From the cell containing the given text, extract its center point as (x, y) coordinate. 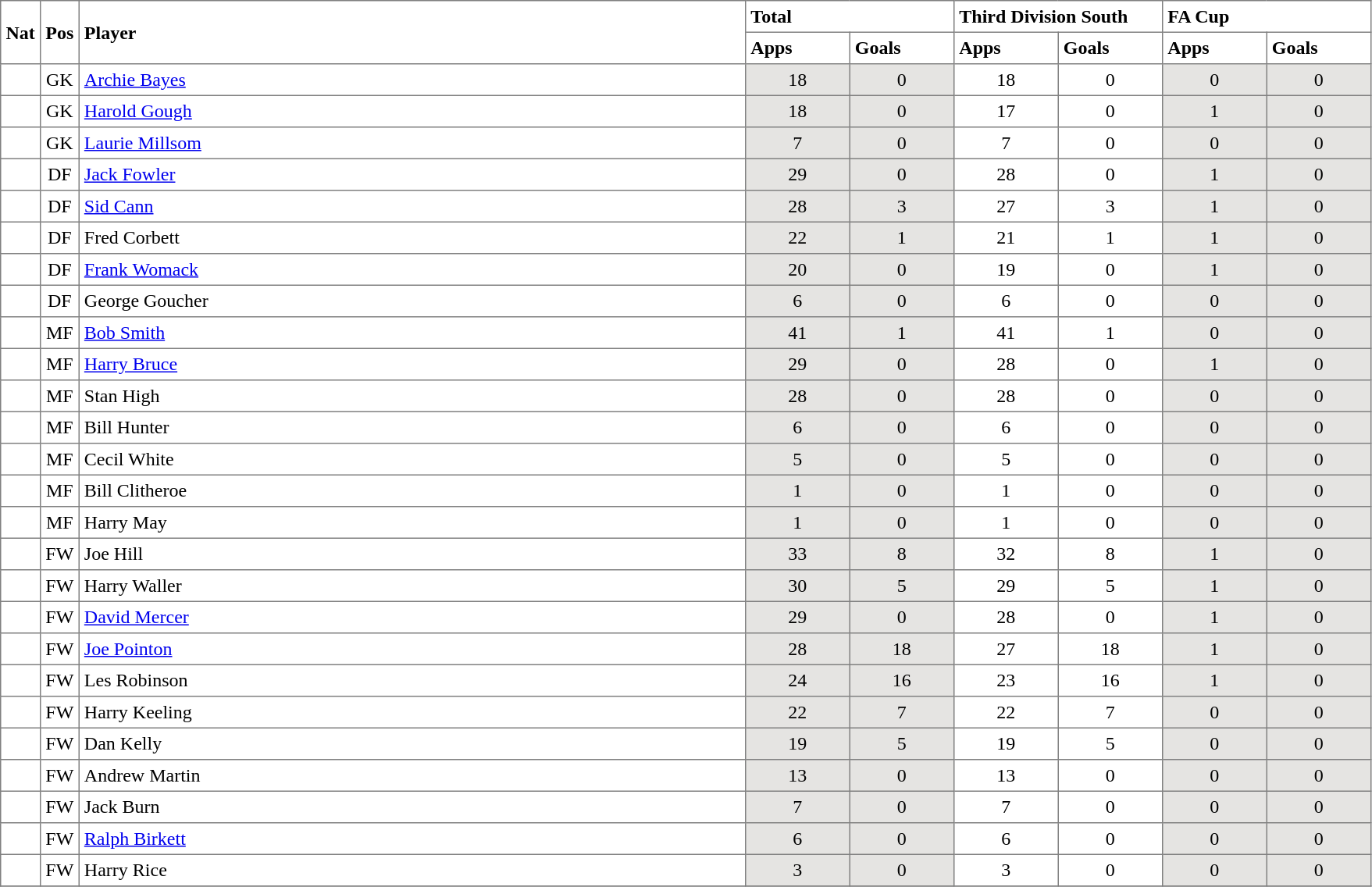
Andrew Martin (412, 775)
Stan High (412, 396)
George Goucher (412, 301)
23 (1007, 680)
Jack Fowler (412, 174)
33 (798, 554)
Laurie Millsom (412, 143)
Bill Hunter (412, 427)
Harry May (412, 522)
Frank Womack (412, 269)
32 (1007, 554)
Dan Kelly (412, 743)
Sid Cann (412, 206)
24 (798, 680)
Jack Burn (412, 807)
20 (798, 269)
Cecil White (412, 459)
Bill Clitheroe (412, 490)
Archie Bayes (412, 80)
17 (1007, 111)
Third Division South (1059, 16)
Fred Corbett (412, 237)
Joe Hill (412, 554)
Ralph Birkett (412, 839)
Harry Waller (412, 586)
Harry Keeling (412, 712)
Harold Gough (412, 111)
30 (798, 586)
Les Robinson (412, 680)
21 (1007, 237)
Pos (60, 33)
Nat (20, 33)
FA Cup (1267, 16)
David Mercer (412, 617)
Total (850, 16)
Player (412, 33)
Harry Bruce (412, 364)
Joe Pointon (412, 649)
Harry Rice (412, 870)
Bob Smith (412, 333)
